Identify which cell holds the provided text, then report its [x, y] central coordinate. 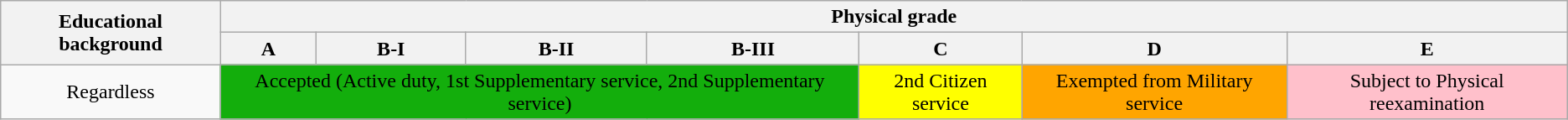
A [268, 49]
2nd Citizen service [941, 92]
Exempted from Military service [1154, 92]
E [1427, 49]
Physical grade [894, 17]
Accepted (Active duty, 1st Supplementary service, 2nd Supplementary service) [539, 92]
Educational background [111, 33]
B-II [556, 49]
B-I [390, 49]
C [941, 49]
Regardless [111, 92]
D [1154, 49]
B-III [753, 49]
Subject to Physical reexamination [1427, 92]
